Search for the cell housing the specified text and yield its (X, Y) center coordinate. 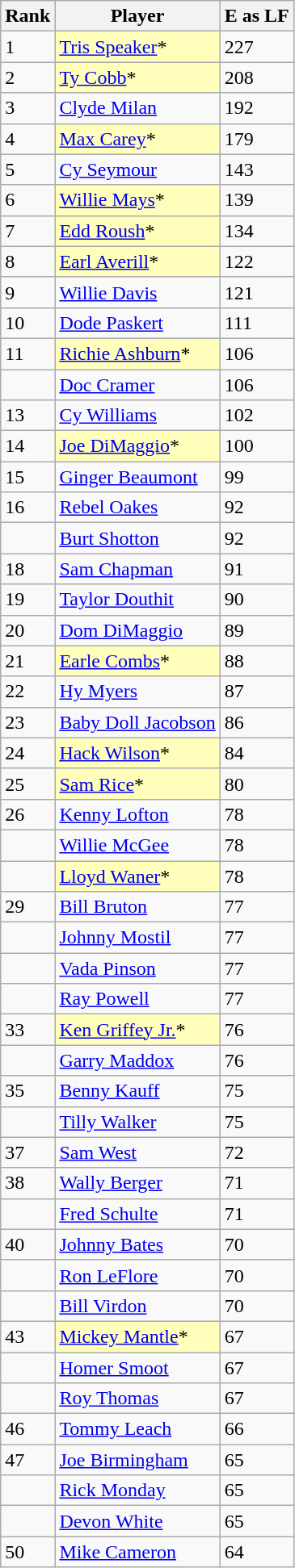
Mike Cameron (137, 1552)
139 (257, 200)
Roy Thomas (137, 1399)
Dode Paskert (137, 323)
13 (27, 416)
9 (27, 292)
Dom DiMaggio (137, 630)
26 (27, 814)
72 (257, 1152)
Tilly Walker (137, 1122)
91 (257, 569)
122 (257, 261)
89 (257, 630)
23 (27, 722)
11 (27, 353)
192 (257, 108)
Joe DiMaggio* (137, 446)
7 (27, 231)
Earl Averill* (137, 261)
33 (27, 1030)
24 (27, 753)
Devon White (137, 1521)
179 (257, 139)
46 (27, 1429)
100 (257, 446)
90 (257, 600)
Edd Roush* (137, 231)
Johnny Bates (137, 1244)
10 (27, 323)
1 (27, 47)
20 (27, 630)
Rick Monday (137, 1491)
80 (257, 784)
Johnny Mostil (137, 938)
102 (257, 416)
50 (27, 1552)
Sam Rice* (137, 784)
Taylor Douthit (137, 600)
Wally Berger (137, 1183)
111 (257, 323)
2 (27, 77)
143 (257, 169)
Sam Chapman (137, 569)
43 (27, 1336)
Clyde Milan (137, 108)
Doc Cramer (137, 385)
Mickey Mantle* (137, 1336)
Fred Schulte (137, 1214)
Rank (27, 16)
35 (27, 1091)
Ty Cobb* (137, 77)
47 (27, 1460)
121 (257, 292)
Max Carey* (137, 139)
Ray Powell (137, 999)
Joe Birmingham (137, 1460)
4 (27, 139)
37 (27, 1152)
Vada Pinson (137, 968)
86 (257, 722)
25 (27, 784)
Hy Myers (137, 692)
Baby Doll Jacobson (137, 722)
Hack Wilson* (137, 753)
Rebel Oakes (137, 508)
Lloyd Waner* (137, 876)
16 (27, 508)
Bill Bruton (137, 907)
99 (257, 477)
Willie Davis (137, 292)
Ron LeFlore (137, 1275)
21 (27, 661)
Earle Combs* (137, 661)
66 (257, 1429)
Homer Smoot (137, 1368)
Benny Kauff (137, 1091)
227 (257, 47)
3 (27, 108)
29 (27, 907)
22 (27, 692)
Tris Speaker* (137, 47)
Willie Mays* (137, 200)
15 (27, 477)
19 (27, 600)
134 (257, 231)
Tommy Leach (137, 1429)
Cy Seymour (137, 169)
5 (27, 169)
6 (27, 200)
Sam West (137, 1152)
84 (257, 753)
18 (27, 569)
Player (137, 16)
Richie Ashburn* (137, 353)
14 (27, 446)
208 (257, 77)
87 (257, 692)
Ginger Beaumont (137, 477)
Kenny Lofton (137, 814)
38 (27, 1183)
Willie McGee (137, 845)
8 (27, 261)
Cy Williams (137, 416)
88 (257, 661)
Ken Griffey Jr.* (137, 1030)
64 (257, 1552)
Bill Virdon (137, 1306)
Burt Shotton (137, 538)
Garry Maddox (137, 1060)
E as LF (257, 16)
40 (27, 1244)
